Extract the [x, y] coordinate from the center of the cell holding the provided text.  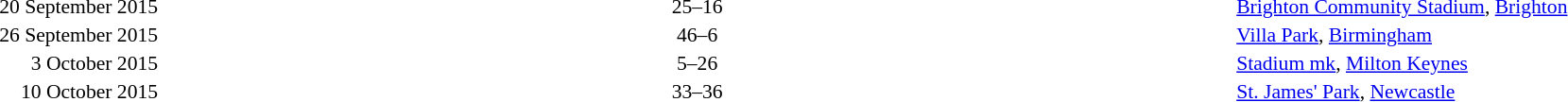
46–6 [698, 35]
5–26 [698, 63]
